From the cell containing the given text, extract its center point as (X, Y) coordinate. 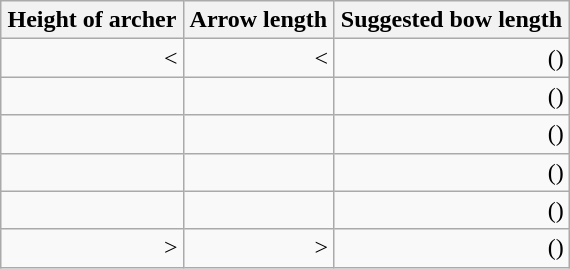
Height of archer (92, 20)
Suggested bow length (452, 20)
Arrow length (258, 20)
